Extract the (X, Y) coordinate from the center of the cell holding the provided text.  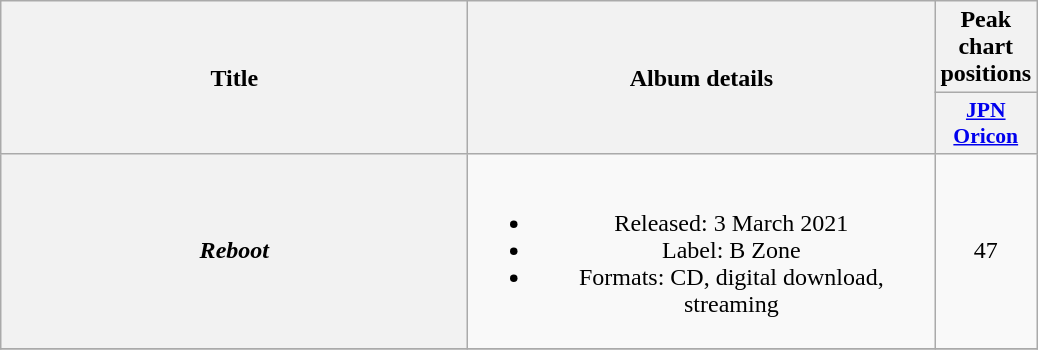
JPNOricon (986, 124)
Album details (702, 78)
Released: 3 March 2021Label: B ZoneFormats: CD, digital download, streaming (702, 251)
Title (234, 78)
Peakchartpositions (986, 47)
47 (986, 251)
Reboot (234, 251)
